Determine the (X, Y) coordinate at the center of the cell enclosing the given text.  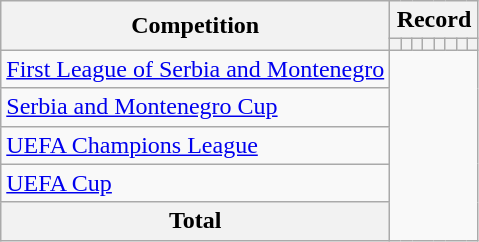
Total (196, 221)
First League of Serbia and Montenegro (196, 69)
Serbia and Montenegro Cup (196, 107)
UEFA Champions League (196, 145)
UEFA Cup (196, 183)
Record (434, 20)
Competition (196, 26)
